Locate the cell with the specified text and output its [X, Y] center coordinate. 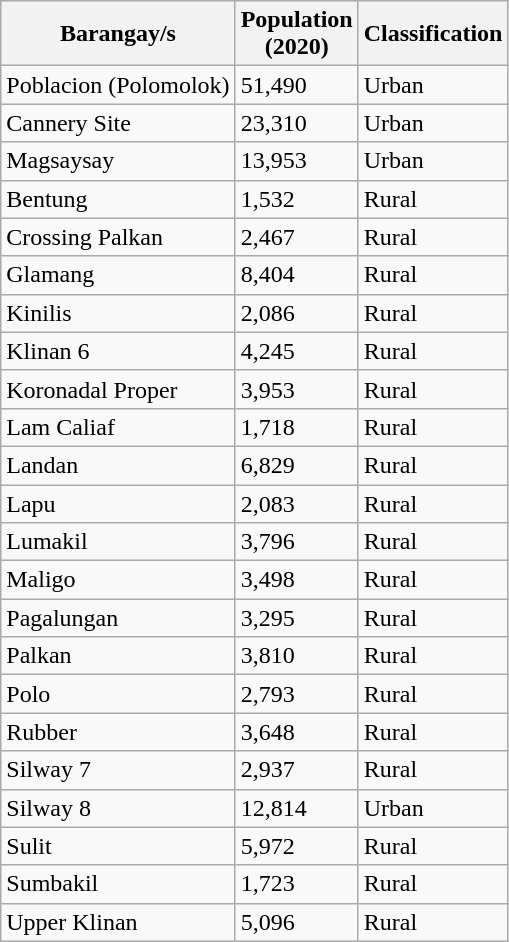
2,793 [296, 694]
23,310 [296, 123]
2,086 [296, 313]
1,718 [296, 427]
Sulit [118, 846]
Classification [433, 34]
5,972 [296, 846]
2,083 [296, 503]
3,498 [296, 580]
6,829 [296, 465]
Barangay/s [118, 34]
Palkan [118, 656]
Polo [118, 694]
2,937 [296, 770]
Sumbakil [118, 884]
1,532 [296, 199]
Koronadal Proper [118, 389]
1,723 [296, 884]
4,245 [296, 351]
8,404 [296, 275]
Lumakil [118, 542]
Maligo [118, 580]
3,953 [296, 389]
Kinilis [118, 313]
Bentung [118, 199]
Cannery Site [118, 123]
Population(2020) [296, 34]
Magsaysay [118, 161]
Klinan 6 [118, 351]
Lapu [118, 503]
Poblacion (Polomolok) [118, 85]
Lam Caliaf [118, 427]
5,096 [296, 922]
Upper Klinan [118, 922]
3,796 [296, 542]
2,467 [296, 237]
Landan [118, 465]
51,490 [296, 85]
Pagalungan [118, 618]
3,295 [296, 618]
3,810 [296, 656]
12,814 [296, 808]
Silway 7 [118, 770]
Crossing Palkan [118, 237]
3,648 [296, 732]
13,953 [296, 161]
Rubber [118, 732]
Glamang [118, 275]
Silway 8 [118, 808]
